For the text-containing cell, return its midpoint in (X, Y) coordinate format. 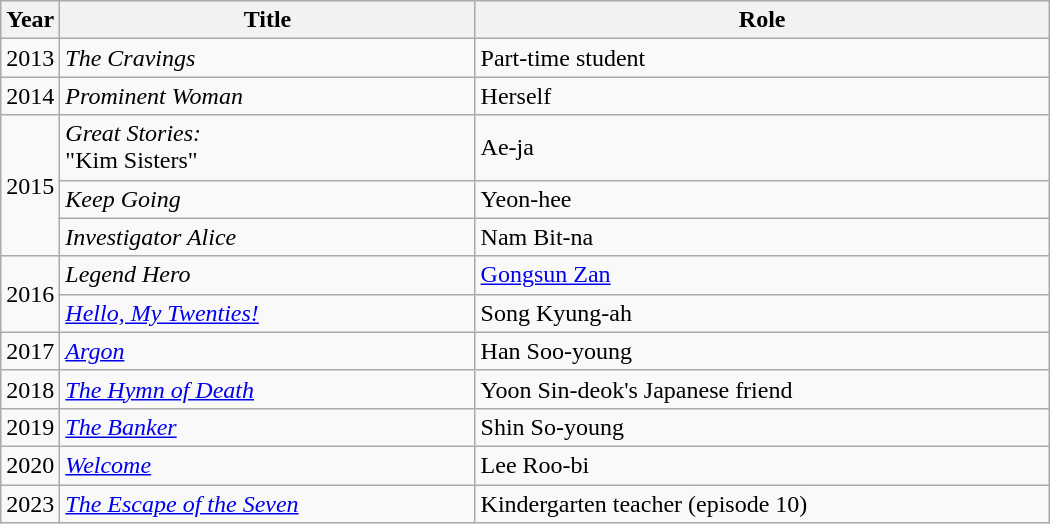
Kindergarten teacher (episode 10) (762, 503)
Legend Hero (268, 275)
The Escape of the Seven (268, 503)
Yoon Sin-deok's Japanese friend (762, 389)
2015 (30, 186)
Welcome (268, 465)
Great Stories:"Kim Sisters" (268, 148)
Prominent Woman (268, 96)
2013 (30, 58)
The Cravings (268, 58)
2019 (30, 427)
Part-time student (762, 58)
Gongsun Zan (762, 275)
Yeon-hee (762, 199)
Keep Going (268, 199)
2018 (30, 389)
Title (268, 20)
2017 (30, 351)
Herself (762, 96)
Year (30, 20)
2023 (30, 503)
2014 (30, 96)
The Banker (268, 427)
Han Soo-young (762, 351)
2016 (30, 294)
Lee Roo-bi (762, 465)
2020 (30, 465)
Role (762, 20)
Shin So-young (762, 427)
Hello, My Twenties! (268, 313)
Investigator Alice (268, 237)
Ae-ja (762, 148)
The Hymn of Death (268, 389)
Song Kyung-ah (762, 313)
Argon (268, 351)
Nam Bit-na (762, 237)
